Search for the cell housing the specified text and yield its [x, y] center coordinate. 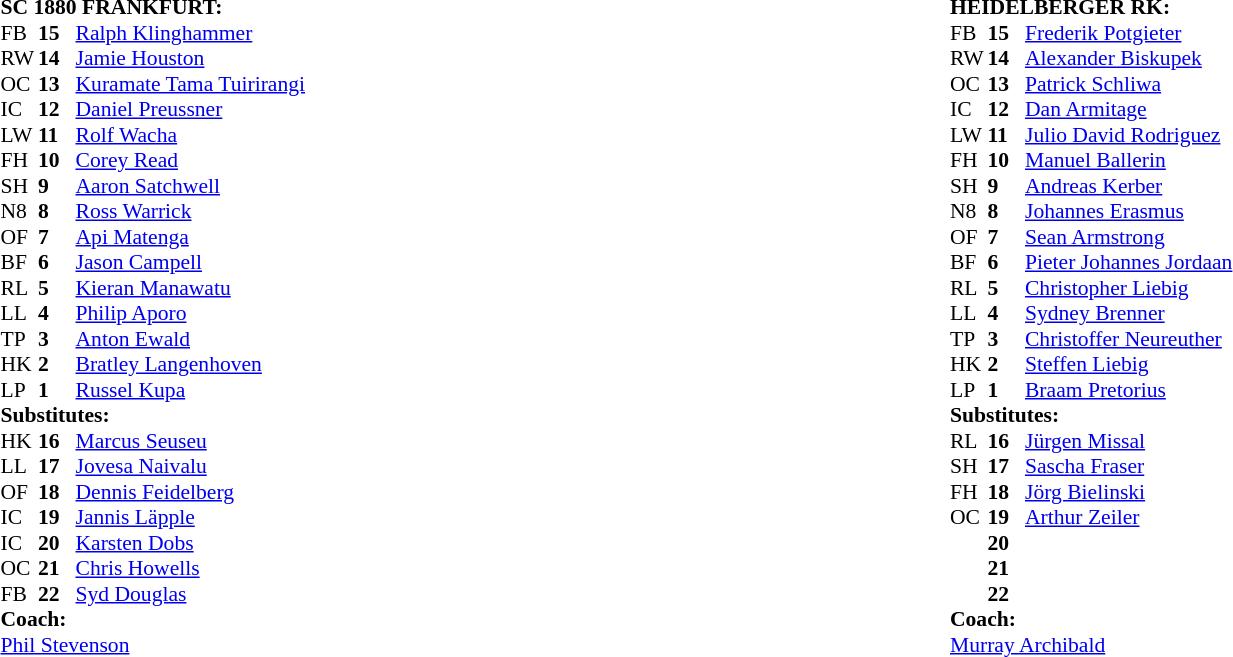
Arthur Zeiler [1128, 517]
Frederik Potgieter [1128, 33]
Ralph Klinghammer [191, 33]
Russel Kupa [191, 390]
Pieter Johannes Jordaan [1128, 263]
Corey Read [191, 161]
Kieran Manawatu [191, 288]
Sean Armstrong [1128, 237]
Api Matenga [191, 237]
Johannes Erasmus [1128, 211]
Steffen Liebig [1128, 365]
Chris Howells [191, 569]
Dan Armitage [1128, 109]
Kuramate Tama Tuirirangi [191, 84]
Alexander Biskupek [1128, 59]
Jason Campell [191, 263]
Anton Ewald [191, 339]
Sydney Brenner [1128, 313]
Marcus Seuseu [191, 441]
Braam Pretorius [1128, 390]
Patrick Schliwa [1128, 84]
Bratley Langenhoven [191, 365]
Rolf Wacha [191, 135]
Syd Douglas [191, 594]
Dennis Feidelberg [191, 492]
Karsten Dobs [191, 543]
Sascha Fraser [1128, 467]
Andreas Kerber [1128, 186]
Christopher Liebig [1128, 288]
Philip Aporo [191, 313]
Julio David Rodriguez [1128, 135]
Aaron Satchwell [191, 186]
Jannis Läpple [191, 517]
Jörg Bielinski [1128, 492]
Jamie Houston [191, 59]
Christoffer Neureuther [1128, 339]
Daniel Preussner [191, 109]
Jovesa Naivalu [191, 467]
Jürgen Missal [1128, 441]
Manuel Ballerin [1128, 161]
Ross Warrick [191, 211]
